Return the [X, Y] coordinate for the center point of the cell that contains the specified text.  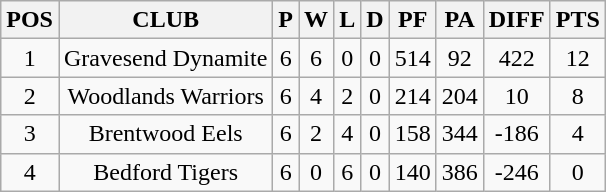
Bedford Tigers [165, 172]
L [348, 20]
PF [412, 20]
344 [460, 134]
10 [516, 96]
-246 [516, 172]
514 [412, 58]
PTS [578, 20]
-186 [516, 134]
D [375, 20]
158 [412, 134]
P [286, 20]
422 [516, 58]
Brentwood Eels [165, 134]
214 [412, 96]
8 [578, 96]
204 [460, 96]
POS [30, 20]
PA [460, 20]
140 [412, 172]
W [316, 20]
386 [460, 172]
12 [578, 58]
CLUB [165, 20]
DIFF [516, 20]
1 [30, 58]
Woodlands Warriors [165, 96]
92 [460, 58]
Gravesend Dynamite [165, 58]
3 [30, 134]
